Detect which cell encompasses the target text, then output its (x, y) center coordinate. 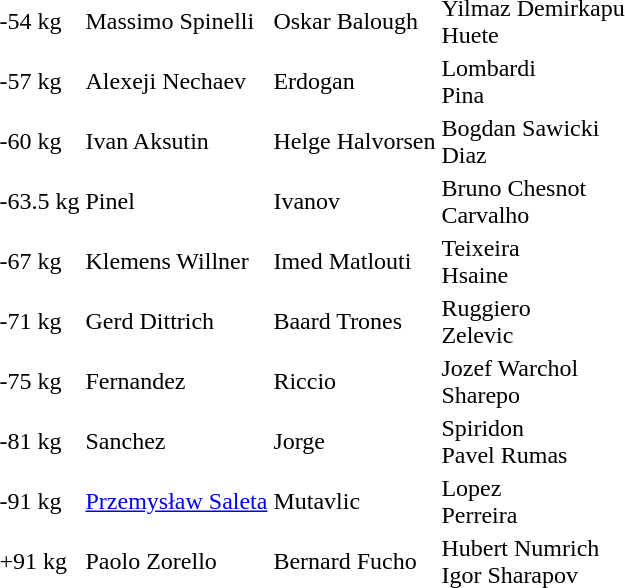
Ivanov (354, 202)
Przemysław Saleta (176, 502)
Erdogan (354, 82)
Riccio (354, 382)
Baard Trones (354, 322)
Imed Matlouti (354, 262)
Helge Halvorsen (354, 142)
Klemens Willner (176, 262)
Jorge (354, 442)
Alexeji Nechaev (176, 82)
Sanchez (176, 442)
Mutavlic (354, 502)
Gerd Dittrich (176, 322)
Pinel (176, 202)
Fernandez (176, 382)
Ivan Aksutin (176, 142)
